For the text-containing cell, return its midpoint in [X, Y] coordinate format. 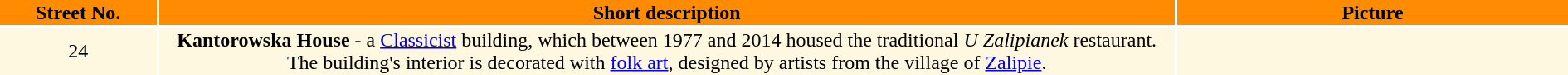
Picture [1372, 12]
24 [78, 52]
Street No. [78, 12]
Short description [667, 12]
